Scan for the cell matching the given text and deliver its (X, Y) coordinate at center. 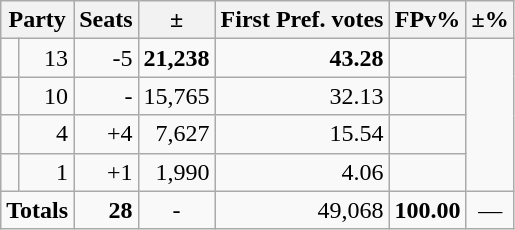
Totals (38, 210)
32.13 (302, 96)
21,238 (176, 58)
43.28 (302, 58)
FPv% (428, 20)
10 (46, 96)
-5 (106, 58)
Seats (106, 20)
100.00 (428, 210)
28 (106, 210)
15.54 (302, 134)
4.06 (302, 172)
13 (46, 58)
49,068 (302, 210)
+4 (106, 134)
1 (46, 172)
±% (490, 20)
7,627 (176, 134)
4 (46, 134)
15,765 (176, 96)
+1 (106, 172)
Party (38, 20)
1,990 (176, 172)
First Pref. votes (302, 20)
± (176, 20)
— (490, 210)
